Find where the given text appears and provide that cell's center as (X, Y) coordinate. 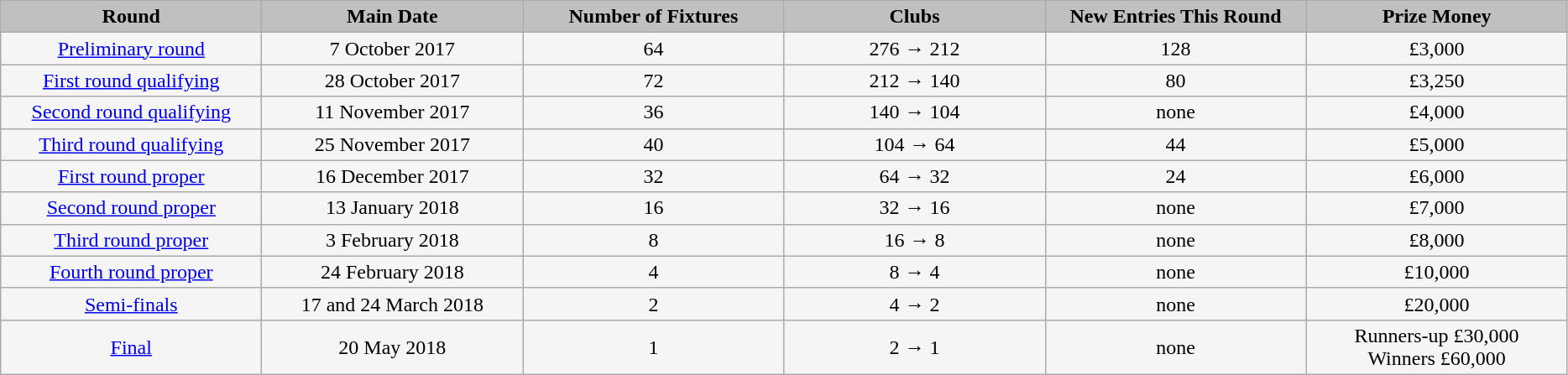
Preliminary round (131, 49)
25 November 2017 (393, 144)
Second round qualifying (131, 112)
7 October 2017 (393, 49)
New Entries This Round (1175, 17)
104 → 64 (915, 144)
8 (653, 240)
Final (131, 347)
13 January 2018 (393, 208)
Number of Fixtures (653, 17)
Runners-up £30,000 Winners £60,000 (1437, 347)
4 (653, 272)
3 February 2018 (393, 240)
32 (653, 176)
2 → 1 (915, 347)
276 → 212 (915, 49)
17 and 24 March 2018 (393, 304)
212 → 140 (915, 81)
128 (1175, 49)
44 (1175, 144)
Prize Money (1437, 17)
4 → 2 (915, 304)
24 February 2018 (393, 272)
64 (653, 49)
Clubs (915, 17)
80 (1175, 81)
£6,000 (1437, 176)
Main Date (393, 17)
28 October 2017 (393, 81)
£8,000 (1437, 240)
Semi-finals (131, 304)
First round qualifying (131, 81)
24 (1175, 176)
16 December 2017 (393, 176)
1 (653, 347)
Round (131, 17)
36 (653, 112)
£5,000 (1437, 144)
40 (653, 144)
£10,000 (1437, 272)
16 (653, 208)
Second round proper (131, 208)
20 May 2018 (393, 347)
£3,250 (1437, 81)
First round proper (131, 176)
32 → 16 (915, 208)
8 → 4 (915, 272)
£20,000 (1437, 304)
£4,000 (1437, 112)
£7,000 (1437, 208)
Third round qualifying (131, 144)
£3,000 (1437, 49)
11 November 2017 (393, 112)
16 → 8 (915, 240)
64 → 32 (915, 176)
140 → 104 (915, 112)
72 (653, 81)
2 (653, 304)
Third round proper (131, 240)
Fourth round proper (131, 272)
